Find where the given text appears and provide that cell's center as (X, Y) coordinate. 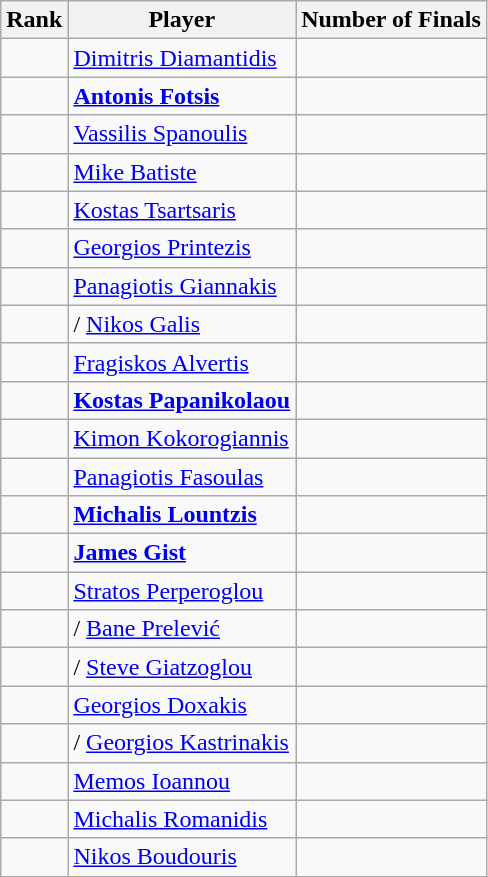
Mike Batiste (182, 172)
Kostas Tsartsaris (182, 210)
/ Georgios Kastrinakis (182, 743)
Stratos Perperoglou (182, 591)
/ Nikos Galis (182, 324)
Vassilis Spanoulis (182, 134)
Dimitris Diamantidis (182, 58)
Panagiotis Giannakis (182, 286)
Antonis Fotsis (182, 96)
Nikos Boudouris (182, 857)
/ Bane Prelević (182, 629)
Georgios Doxakis (182, 705)
Rank (34, 20)
Kimon Kokorogiannis (182, 438)
Panagiotis Fasoulas (182, 477)
Kostas Papanikolaou (182, 400)
Memos Ioannou (182, 781)
Player (182, 20)
Fragiskos Alvertis (182, 362)
James Gist (182, 553)
Michalis Romanidis (182, 819)
Michalis Lountzis (182, 515)
Georgios Printezis (182, 248)
/ Steve Giatzoglou (182, 667)
Number of Finals (392, 20)
